Capture the cell that displays the provided text and extract its (x, y) central coordinate. 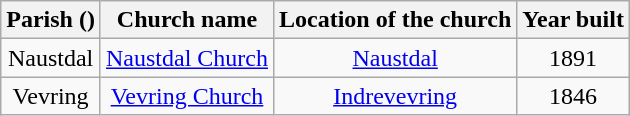
1846 (574, 96)
Vevring (51, 96)
Vevring Church (186, 96)
Location of the church (396, 20)
Indrevevring (396, 96)
Year built (574, 20)
Parish () (51, 20)
1891 (574, 58)
Naustdal Church (186, 58)
Church name (186, 20)
